Provide the (x, y) coordinate of the cell's center where the given text is located.  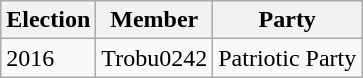
2016 (48, 58)
Patriotic Party (288, 58)
Election (48, 20)
Party (288, 20)
Trobu0242 (154, 58)
Member (154, 20)
